From the cell containing the given text, extract its center point as [X, Y] coordinate. 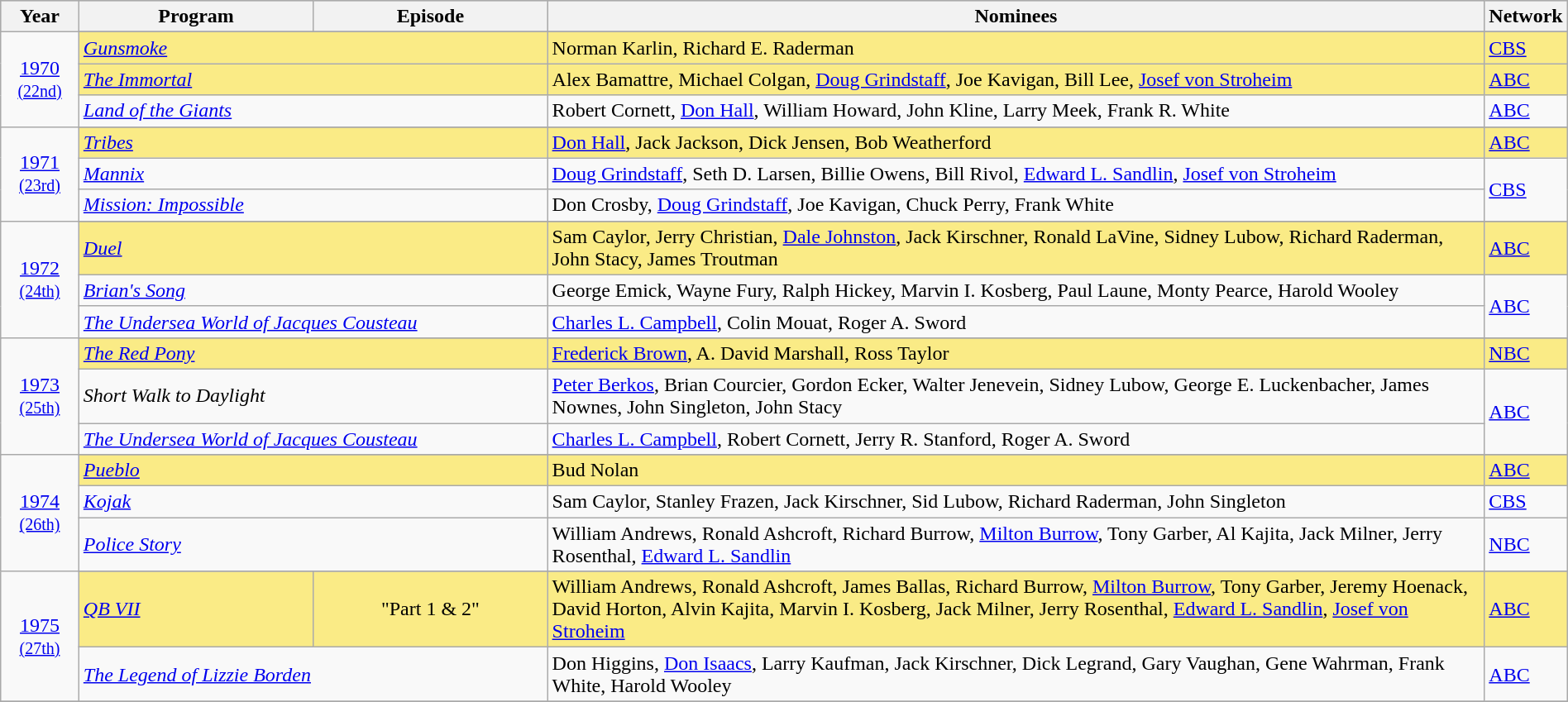
Sam Caylor, Stanley Frazen, Jack Kirschner, Sid Lubow, Richard Raderman, John Singleton [1016, 502]
Duel [313, 248]
Charles L. Campbell, Robert Cornett, Jerry R. Stanford, Roger A. Sword [1016, 439]
Don Hall, Jack Jackson, Dick Jensen, Bob Weatherford [1016, 142]
Kojak [313, 502]
Robert Cornett, Don Hall, William Howard, John Kline, Larry Meek, Frank R. White [1016, 111]
Alex Bamattre, Michael Colgan, Doug Grindstaff, Joe Kavigan, Bill Lee, Josef von Stroheim [1016, 79]
QB VII [195, 609]
The Legend of Lizzie Borden [313, 675]
Police Story [313, 544]
Don Crosby, Doug Grindstaff, Joe Kavigan, Chuck Perry, Frank White [1016, 205]
George Emick, Wayne Fury, Ralph Hickey, Marvin I. Kosberg, Paul Laune, Monty Pearce, Harold Wooley [1016, 290]
Charles L. Campbell, Colin Mouat, Roger A. Sword [1016, 322]
Program [195, 17]
Mannix [313, 174]
The Immortal [313, 79]
Pueblo [313, 470]
Nominees [1016, 17]
Network [1526, 17]
Tribes [313, 142]
Gunsmoke [313, 48]
Land of the Giants [313, 111]
Bud Nolan [1016, 470]
Sam Caylor, Jerry Christian, Dale Johnston, Jack Kirschner, Ronald LaVine, Sidney Lubow, Richard Raderman, John Stacy, James Troutman [1016, 248]
Mission: Impossible [313, 205]
1975(27th) [40, 637]
1971(23rd) [40, 174]
The Red Pony [313, 353]
1974(26th) [40, 513]
Norman Karlin, Richard E. Raderman [1016, 48]
Doug Grindstaff, Seth D. Larsen, Billie Owens, Bill Rivol, Edward L. Sandlin, Josef von Stroheim [1016, 174]
Peter Berkos, Brian Courcier, Gordon Ecker, Walter Jenevein, Sidney Lubow, George E. Luckenbacher, James Nownes, John Singleton, John Stacy [1016, 395]
Brian's Song [313, 290]
1972(24th) [40, 279]
Year [40, 17]
Don Higgins, Don Isaacs, Larry Kaufman, Jack Kirschner, Dick Legrand, Gary Vaughan, Gene Wahrman, Frank White, Harold Wooley [1016, 675]
Short Walk to Daylight [313, 395]
Frederick Brown, A. David Marshall, Ross Taylor [1016, 353]
William Andrews, Ronald Ashcroft, Richard Burrow, Milton Burrow, Tony Garber, Al Kajita, Jack Milner, Jerry Rosenthal, Edward L. Sandlin [1016, 544]
"Part 1 & 2" [430, 609]
Episode [430, 17]
1973(25th) [40, 395]
1970(22nd) [40, 79]
